Locate the cell with the specified text and output its [x, y] center coordinate. 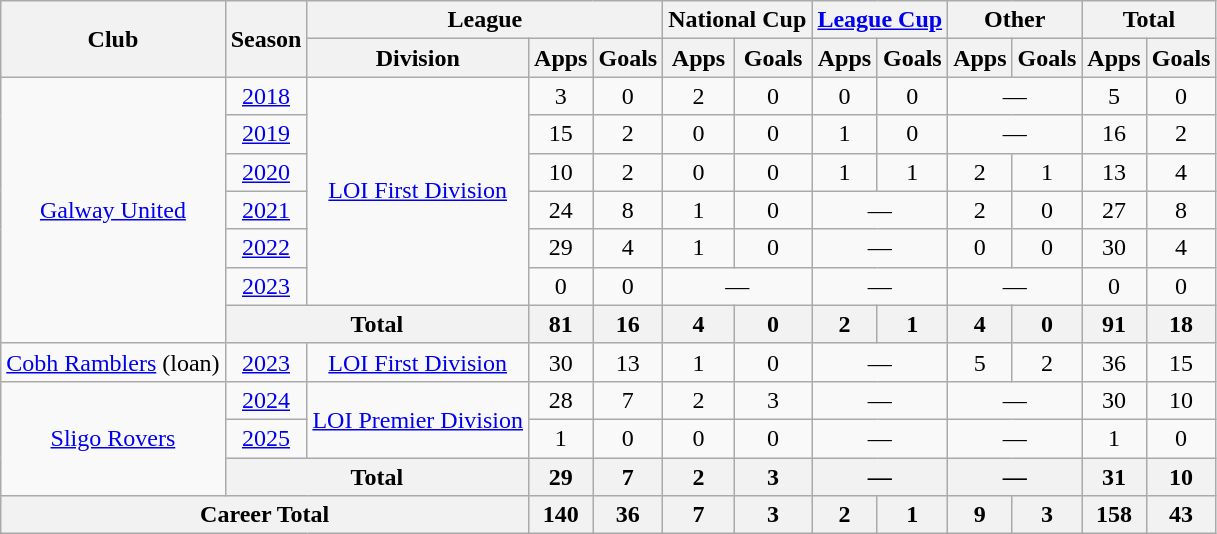
Sligo Rovers [113, 438]
Season [266, 39]
81 [561, 324]
27 [1114, 210]
2018 [266, 96]
140 [561, 515]
Club [113, 39]
158 [1114, 515]
18 [1181, 324]
2024 [266, 400]
9 [980, 515]
2019 [266, 134]
Career Total [265, 515]
24 [561, 210]
National Cup [738, 20]
Cobh Ramblers (loan) [113, 362]
2022 [266, 248]
28 [561, 400]
31 [1114, 477]
LOI Premier Division [418, 419]
2025 [266, 438]
Other [1015, 20]
2020 [266, 172]
2021 [266, 210]
43 [1181, 515]
League [485, 20]
91 [1114, 324]
Galway United [113, 210]
Division [418, 58]
League Cup [880, 20]
